Provide the (X, Y) coordinate of the cell's center where the given text is located.  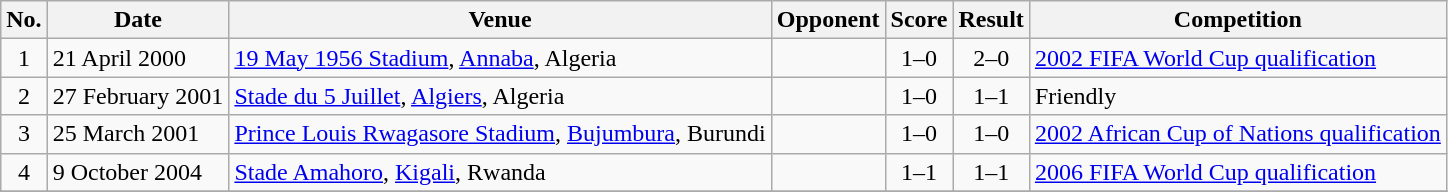
Score (919, 20)
Friendly (1238, 96)
Date (138, 20)
Stade Amahoro, Kigali, Rwanda (500, 172)
Competition (1238, 20)
Opponent (828, 20)
4 (24, 172)
No. (24, 20)
2006 FIFA World Cup qualification (1238, 172)
27 February 2001 (138, 96)
1 (24, 58)
2002 FIFA World Cup qualification (1238, 58)
21 April 2000 (138, 58)
3 (24, 134)
Venue (500, 20)
Prince Louis Rwagasore Stadium, Bujumbura, Burundi (500, 134)
2 (24, 96)
25 March 2001 (138, 134)
19 May 1956 Stadium, Annaba, Algeria (500, 58)
Stade du 5 Juillet, Algiers, Algeria (500, 96)
2–0 (991, 58)
Result (991, 20)
2002 African Cup of Nations qualification (1238, 134)
9 October 2004 (138, 172)
